Detect which cell encompasses the target text, then output its (x, y) center coordinate. 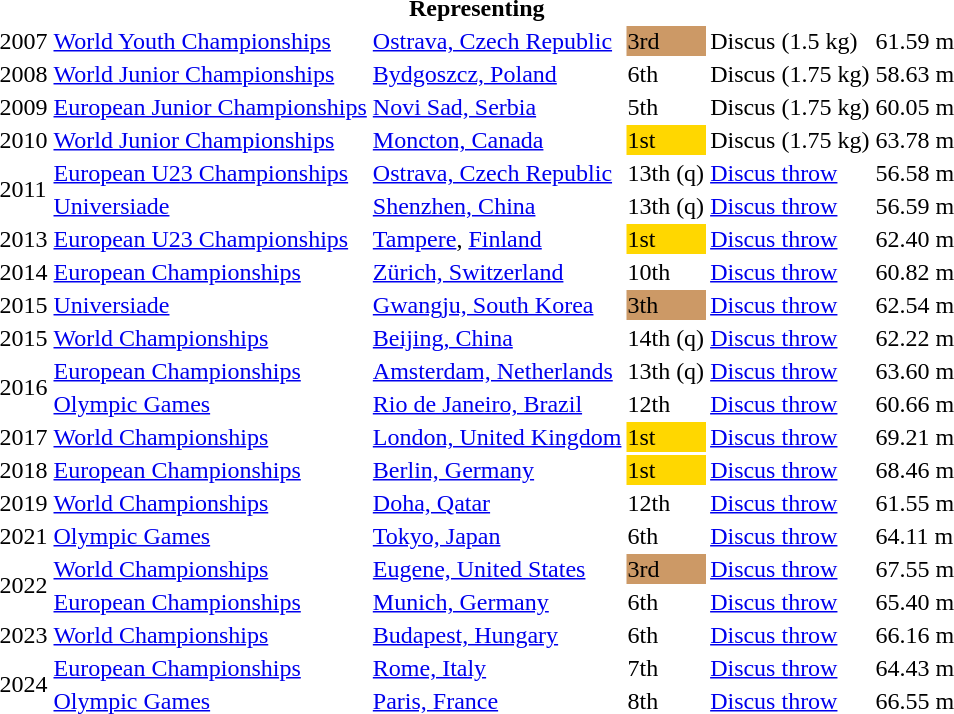
7th (666, 668)
Rome, Italy (497, 668)
14th (q) (666, 338)
Tokyo, Japan (497, 536)
European Junior Championships (210, 107)
World Youth Championships (210, 41)
Amsterdam, Netherlands (497, 371)
Novi Sad, Serbia (497, 107)
Gwangju, South Korea (497, 305)
London, United Kingdom (497, 437)
Discus (1.5 kg) (790, 41)
10th (666, 272)
Shenzhen, China (497, 206)
5th (666, 107)
Moncton, Canada (497, 140)
Munich, Germany (497, 602)
3th (666, 305)
Zürich, Switzerland (497, 272)
Rio de Janeiro, Brazil (497, 404)
Berlin, Germany (497, 470)
Bydgoszcz, Poland (497, 74)
Doha, Qatar (497, 503)
Eugene, United States (497, 569)
Tampere, Finland (497, 239)
Budapest, Hungary (497, 635)
Beijing, China (497, 338)
